For the text-containing cell, return its midpoint in (X, Y) coordinate format. 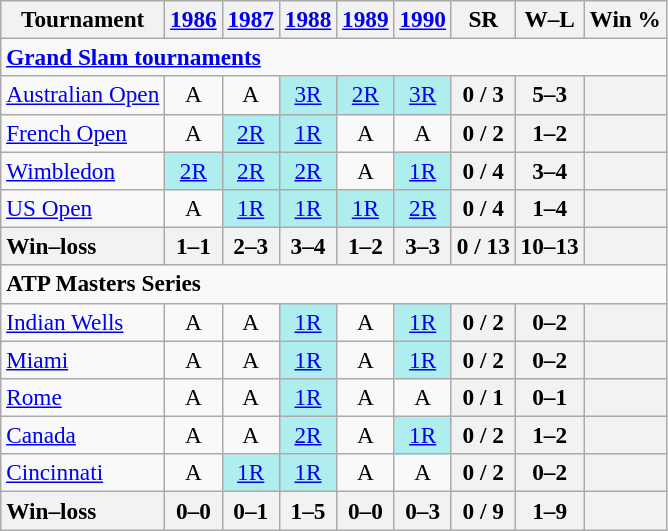
1990 (422, 19)
0 / 1 (483, 397)
Wimbledon (83, 170)
ATP Masters Series (334, 284)
W–L (550, 19)
French Open (83, 133)
1989 (366, 19)
5–3 (550, 95)
Indian Wells (83, 322)
1–4 (550, 208)
10–13 (550, 246)
Rome (83, 397)
1–9 (550, 510)
Win % (625, 19)
US Open (83, 208)
2–3 (250, 246)
SR (483, 19)
1988 (308, 19)
0 / 3 (483, 95)
1–1 (194, 246)
Canada (83, 435)
1–5 (308, 510)
1986 (194, 19)
Cincinnati (83, 473)
Grand Slam tournaments (334, 57)
0 / 9 (483, 510)
Tournament (83, 19)
Australian Open (83, 95)
Miami (83, 359)
3–3 (422, 246)
0–3 (422, 510)
1987 (250, 19)
0 / 13 (483, 246)
